Find where the given text appears and provide that cell's center as [x, y] coordinate. 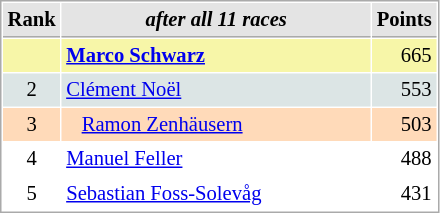
Marco Schwarz [216, 56]
Manuel Feller [216, 158]
2 [32, 90]
431 [404, 194]
3 [32, 124]
4 [32, 158]
Clément Noël [216, 90]
503 [404, 124]
Rank [32, 20]
553 [404, 90]
665 [404, 56]
488 [404, 158]
Points [404, 20]
Sebastian Foss-Solevåg [216, 194]
Ramon Zenhäusern [216, 124]
after all 11 races [216, 20]
5 [32, 194]
